Detect which cell encompasses the target text, then output its [X, Y] center coordinate. 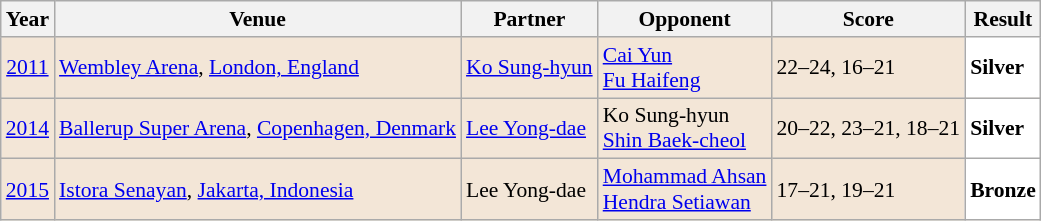
2011 [28, 68]
Mohammad Ahsan Hendra Setiawan [685, 190]
Ko Sung-hyun [530, 68]
Result [1003, 19]
Score [868, 19]
17–21, 19–21 [868, 190]
Year [28, 19]
Venue [258, 19]
Partner [530, 19]
Bronze [1003, 190]
Wembley Arena, London, England [258, 68]
Cai Yun Fu Haifeng [685, 68]
Ko Sung-hyun Shin Baek-cheol [685, 128]
20–22, 23–21, 18–21 [868, 128]
Istora Senayan, Jakarta, Indonesia [258, 190]
22–24, 16–21 [868, 68]
Opponent [685, 19]
Ballerup Super Arena, Copenhagen, Denmark [258, 128]
2015 [28, 190]
2014 [28, 128]
